Provide the [x, y] coordinate of the cell's center where the given text is located.  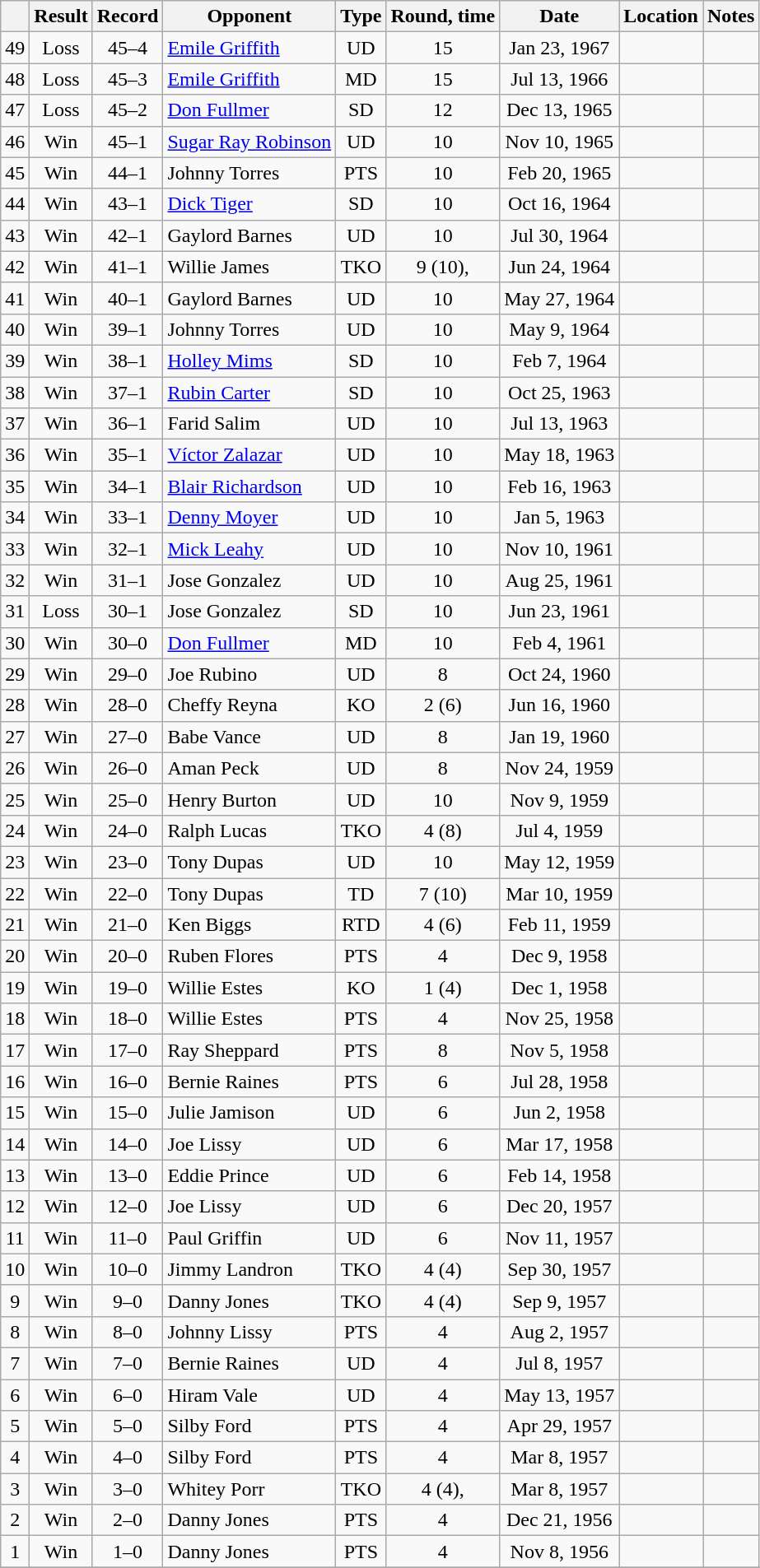
17 [15, 1050]
34 [15, 518]
Date [560, 16]
31–1 [128, 580]
Oct 25, 1963 [560, 393]
13–0 [128, 1175]
Aman Peck [249, 768]
Feb 20, 1965 [560, 173]
42 [15, 267]
16 [15, 1082]
5–0 [128, 1426]
20–0 [128, 956]
14 [15, 1144]
Mick Leahy [249, 549]
37–1 [128, 393]
33–1 [128, 518]
45–2 [128, 110]
11 [15, 1238]
33 [15, 549]
9–0 [128, 1300]
Feb 16, 1963 [560, 486]
11–0 [128, 1238]
Joe Rubino [249, 674]
RTD [361, 925]
4 (8) [443, 831]
45 [15, 173]
Dec 13, 1965 [560, 110]
Feb 14, 1958 [560, 1175]
39 [15, 361]
45–1 [128, 142]
Ralph Lucas [249, 831]
31 [15, 612]
Apr 29, 1957 [560, 1426]
19 [15, 988]
22–0 [128, 893]
Ruben Flores [249, 956]
Mar 17, 1958 [560, 1144]
38–1 [128, 361]
Result [61, 16]
35 [15, 486]
Henry Burton [249, 799]
Dec 1, 1958 [560, 988]
TD [361, 893]
3–0 [128, 1489]
7 [15, 1363]
May 13, 1957 [560, 1395]
29–0 [128, 674]
Willie James [249, 267]
44 [15, 204]
23–0 [128, 862]
Oct 24, 1960 [560, 674]
Nov 10, 1965 [560, 142]
30 [15, 643]
Sep 30, 1957 [560, 1269]
Jimmy Landron [249, 1269]
44–1 [128, 173]
16–0 [128, 1082]
May 18, 1963 [560, 455]
40 [15, 329]
Aug 25, 1961 [560, 580]
12–0 [128, 1207]
25 [15, 799]
3 [15, 1489]
45–4 [128, 48]
10–0 [128, 1269]
25–0 [128, 799]
Hiram Vale [249, 1395]
26 [15, 768]
Víctor Zalazar [249, 455]
Jan 23, 1967 [560, 48]
Nov 25, 1958 [560, 1019]
Nov 11, 1957 [560, 1238]
6–0 [128, 1395]
Nov 24, 1959 [560, 768]
Whitey Porr [249, 1489]
18 [15, 1019]
27 [15, 737]
17–0 [128, 1050]
Babe Vance [249, 737]
20 [15, 956]
4 (6) [443, 925]
4 (4), [443, 1489]
Jul 8, 1957 [560, 1363]
46 [15, 142]
7–0 [128, 1363]
18–0 [128, 1019]
Opponent [249, 16]
Jul 13, 1963 [560, 424]
Ray Sheppard [249, 1050]
28–0 [128, 705]
1 (4) [443, 988]
28 [15, 705]
Record [128, 16]
Nov 9, 1959 [560, 799]
8–0 [128, 1332]
Jul 13, 1966 [560, 79]
27–0 [128, 737]
May 12, 1959 [560, 862]
49 [15, 48]
Type [361, 16]
14–0 [128, 1144]
23 [15, 862]
5 [15, 1426]
45–3 [128, 79]
Round, time [443, 16]
7 (10) [443, 893]
19–0 [128, 988]
Jun 16, 1960 [560, 705]
22 [15, 893]
Eddie Prince [249, 1175]
35–1 [128, 455]
42–1 [128, 235]
Mar 10, 1959 [560, 893]
Nov 5, 1958 [560, 1050]
Jul 28, 1958 [560, 1082]
Paul Griffin [249, 1238]
39–1 [128, 329]
Denny Moyer [249, 518]
47 [15, 110]
Oct 16, 1964 [560, 204]
36–1 [128, 424]
Sep 9, 1957 [560, 1300]
Johnny Lissy [249, 1332]
36 [15, 455]
1–0 [128, 1552]
2 (6) [443, 705]
Jan 5, 1963 [560, 518]
Jun 23, 1961 [560, 612]
Julie Jamison [249, 1113]
Jul 30, 1964 [560, 235]
May 9, 1964 [560, 329]
Cheffy Reyna [249, 705]
29 [15, 674]
32 [15, 580]
2 [15, 1520]
Blair Richardson [249, 486]
Jun 24, 1964 [560, 267]
43–1 [128, 204]
2–0 [128, 1520]
Farid Salim [249, 424]
Aug 2, 1957 [560, 1332]
Dec 21, 1956 [560, 1520]
Holley Mims [249, 361]
38 [15, 393]
Nov 10, 1961 [560, 549]
Dec 9, 1958 [560, 956]
Jan 19, 1960 [560, 737]
24 [15, 831]
Feb 11, 1959 [560, 925]
15–0 [128, 1113]
41–1 [128, 267]
Sugar Ray Robinson [249, 142]
30–0 [128, 643]
34–1 [128, 486]
41 [15, 298]
May 27, 1964 [560, 298]
48 [15, 79]
Jul 4, 1959 [560, 831]
Nov 8, 1956 [560, 1552]
Notes [731, 16]
26–0 [128, 768]
Rubin Carter [249, 393]
Location [661, 16]
Jun 2, 1958 [560, 1113]
Feb 7, 1964 [560, 361]
43 [15, 235]
1 [15, 1552]
Dec 20, 1957 [560, 1207]
Ken Biggs [249, 925]
9 [15, 1300]
40–1 [128, 298]
13 [15, 1175]
9 (10), [443, 267]
Dick Tiger [249, 204]
21 [15, 925]
37 [15, 424]
4–0 [128, 1458]
24–0 [128, 831]
30–1 [128, 612]
32–1 [128, 549]
21–0 [128, 925]
Feb 4, 1961 [560, 643]
